Return (X, Y) of the center of cell containing provided text 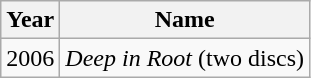
Name (185, 20)
Deep in Root (two discs) (185, 58)
2006 (30, 58)
Year (30, 20)
